Find where the given text appears and provide that cell's center as (X, Y) coordinate. 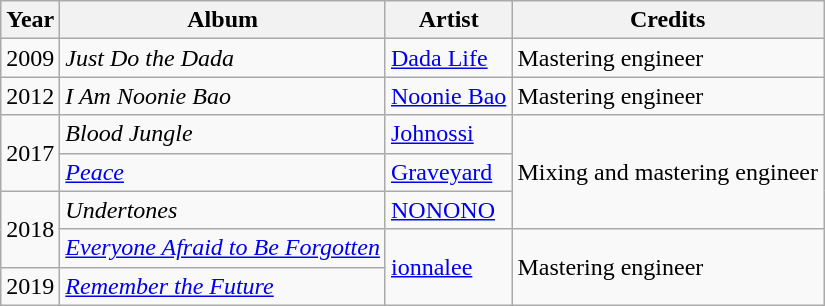
Noonie Bao (448, 96)
2017 (30, 153)
Dada Life (448, 58)
Graveyard (448, 172)
Just Do the Dada (223, 58)
2012 (30, 96)
NONONO (448, 210)
Everyone Afraid to Be Forgotten (223, 248)
Undertones (223, 210)
Credits (668, 20)
2018 (30, 229)
Artist (448, 20)
Peace (223, 172)
Mixing and mastering engineer (668, 172)
Year (30, 20)
Johnossi (448, 134)
2019 (30, 286)
2009 (30, 58)
I Am Noonie Bao (223, 96)
Remember the Future (223, 286)
Album (223, 20)
ionnalee (448, 267)
Blood Jungle (223, 134)
